Output the (X, Y) coordinate of the center of the cell containing the given text.  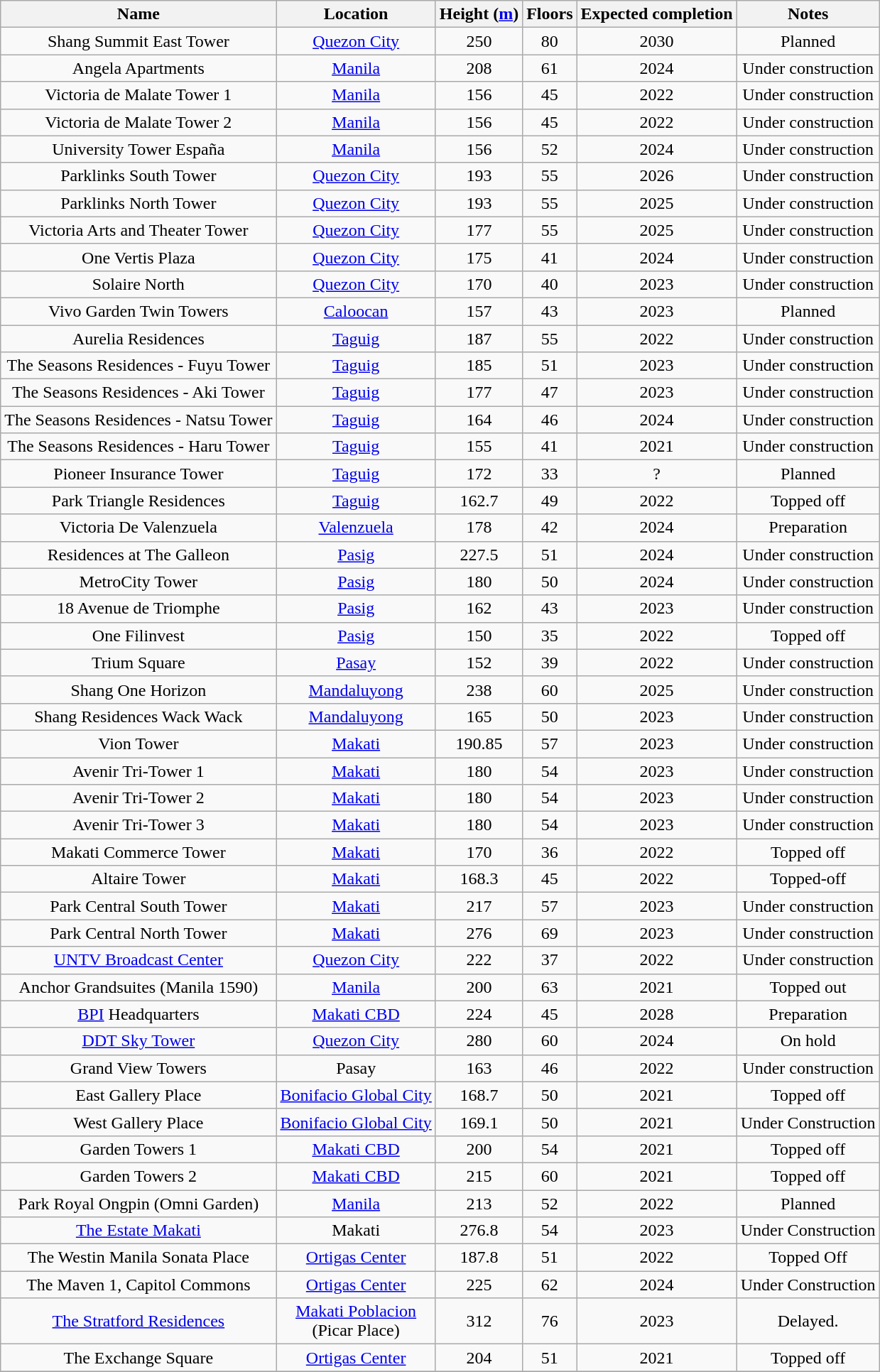
East Gallery Place (138, 1095)
190.85 (479, 744)
Name (138, 14)
Vivo Garden Twin Towers (138, 311)
? (656, 474)
Parklinks South Tower (138, 176)
33 (550, 474)
165 (479, 717)
162 (479, 609)
213 (479, 1204)
215 (479, 1176)
Pioneer Insurance Tower (138, 474)
35 (550, 636)
Altaire Tower (138, 879)
238 (479, 690)
Aurelia Residences (138, 339)
Notes (808, 14)
80 (550, 41)
Solaire North (138, 284)
224 (479, 1014)
Garden Towers 1 (138, 1149)
Victoria de Malate Tower 1 (138, 95)
Valenzuela (356, 528)
Delayed. (808, 1321)
Topped out (808, 987)
185 (479, 366)
Park Central North Tower (138, 933)
The Exchange Square (138, 1358)
UNTV Broadcast Center (138, 960)
276.8 (479, 1231)
Height (m) (479, 14)
155 (479, 447)
175 (479, 257)
2030 (656, 41)
One Vertis Plaza (138, 257)
217 (479, 906)
227.5 (479, 555)
Parklinks North Tower (138, 203)
Avenir Tri-Tower 1 (138, 771)
312 (479, 1321)
49 (550, 501)
Caloocan (356, 311)
Park Royal Ongpin (Omni Garden) (138, 1204)
2028 (656, 1014)
Victoria Arts and Theater Tower (138, 230)
Floors (550, 14)
36 (550, 852)
Makati Commerce Tower (138, 852)
Residences at The Galleon (138, 555)
280 (479, 1041)
63 (550, 987)
222 (479, 960)
152 (479, 663)
208 (479, 68)
The Maven 1, Capitol Commons (138, 1285)
The Stratford Residences (138, 1321)
Victoria De Valenzuela (138, 528)
150 (479, 636)
Makati Poblacion(Picar Place) (356, 1321)
The Seasons Residences - Haru Tower (138, 447)
40 (550, 284)
157 (479, 311)
The Seasons Residences - Aki Tower (138, 393)
168.3 (479, 879)
Trium Square (138, 663)
The Seasons Residences - Natsu Tower (138, 420)
Topped Off (808, 1258)
47 (550, 393)
University Tower España (138, 149)
204 (479, 1358)
Avenir Tri-Tower 3 (138, 825)
Shang One Horizon (138, 690)
MetroCity Tower (138, 582)
250 (479, 41)
On hold (808, 1041)
42 (550, 528)
2026 (656, 176)
187.8 (479, 1258)
163 (479, 1068)
DDT Sky Tower (138, 1041)
69 (550, 933)
61 (550, 68)
178 (479, 528)
West Gallery Place (138, 1122)
62 (550, 1285)
164 (479, 420)
The Estate Makati (138, 1231)
169.1 (479, 1122)
225 (479, 1285)
Angela Apartments (138, 68)
172 (479, 474)
276 (479, 933)
76 (550, 1321)
Park Central South Tower (138, 906)
Shang Summit East Tower (138, 41)
Shang Residences Wack Wack (138, 717)
37 (550, 960)
Vion Tower (138, 744)
Garden Towers 2 (138, 1176)
Park Triangle Residences (138, 501)
One Filinvest (138, 636)
168.7 (479, 1095)
18 Avenue de Triomphe (138, 609)
Location (356, 14)
187 (479, 339)
Avenir Tri-Tower 2 (138, 798)
BPI Headquarters (138, 1014)
Victoria de Malate Tower 2 (138, 122)
The Seasons Residences - Fuyu Tower (138, 366)
39 (550, 663)
Expected completion (656, 14)
Grand View Towers (138, 1068)
The Westin Manila Sonata Place (138, 1258)
Anchor Grandsuites (Manila 1590) (138, 987)
162.7 (479, 501)
Topped-off (808, 879)
